Return [X, Y] of the center of cell containing provided text 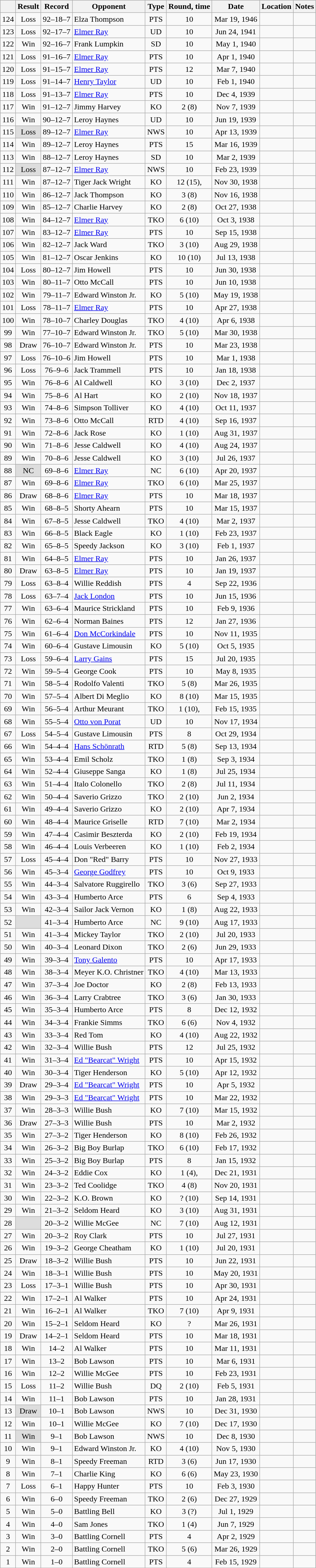
108 [8, 220]
Red Tom [109, 1035]
Tony Galento [109, 960]
26 [8, 1248]
13 [8, 1411]
Frankie Simms [109, 1022]
59–6–4 [57, 659]
19 [8, 1336]
Maurice Strickland [109, 609]
89 [8, 458]
Jack London [109, 596]
67 [8, 734]
22 [8, 1298]
27–3–3 [57, 1123]
1 (10), [189, 709]
Mickey Taylor [109, 934]
May 1, 1940 [236, 44]
Jun 10, 1938 [236, 282]
5 (6) [189, 1549]
25–3–2 [57, 1160]
Feb 13, 1933 [236, 985]
118 [8, 94]
Jun 7, 1929 [236, 1524]
Mar 30, 1938 [236, 332]
Jun 22, 1931 [236, 1261]
56–5–4 [57, 709]
Sep 3, 1934 [236, 759]
33 [8, 1160]
Mar 18, 1937 [236, 496]
Sep 16, 1937 [236, 420]
Sailor Jack Vernon [109, 909]
92–18–7 [57, 19]
Jul 26, 1937 [236, 458]
46 [8, 997]
5–0 [57, 1511]
Apr 13, 1939 [236, 132]
18–3–1 [57, 1273]
63 [8, 784]
73 [8, 659]
6–1 [57, 1486]
103 [8, 282]
88–12–7 [57, 157]
Jan 19, 1937 [236, 571]
Apr 20, 1937 [236, 470]
Aug 22, 1933 [236, 909]
Willie Reddish [109, 584]
64 [8, 772]
5 [8, 1511]
78–11–7 [57, 307]
Oct 9, 1933 [236, 872]
26–3–2 [57, 1148]
May 20, 1931 [236, 1273]
85–12–7 [57, 207]
Aug 29, 1938 [236, 245]
Sam Jones [109, 1524]
Result [28, 7]
37 [8, 1110]
Dec 21, 1931 [236, 1173]
Jul 25, 1932 [236, 1047]
Feb 3, 1930 [236, 1486]
52–4–4 [57, 772]
7–1 [57, 1474]
28–3–3 [57, 1110]
24–3–2 [57, 1173]
47–4–4 [57, 834]
65–8–5 [57, 546]
Joe Doctor [109, 985]
Apr 24, 1931 [236, 1298]
Albert Di Meglio [109, 696]
22–3–2 [57, 1198]
97 [8, 357]
68–8–6 [57, 496]
Nov 18, 1937 [236, 395]
44–3–4 [57, 884]
48–4–4 [57, 822]
83 [8, 533]
Jan 28, 1931 [236, 1399]
4 (8) [189, 1185]
34 [8, 1148]
18 [8, 1348]
54–5–4 [57, 734]
Jack Thompson [109, 195]
Apr 30, 1931 [236, 1286]
Mar 23, 1938 [236, 345]
73–8–6 [57, 420]
117 [8, 107]
Round, time [189, 7]
George Godfrey [109, 872]
Jul 13, 1938 [236, 257]
29 [8, 1211]
14–2 [57, 1348]
Feb 9, 1936 [236, 609]
51 [8, 934]
Black Eagle [109, 533]
Jul 20, 1933 [236, 934]
11–2 [57, 1386]
84–12–7 [57, 220]
Arthur Meurant [109, 709]
2 [8, 1549]
27–3–2 [57, 1135]
Charley Douglas [109, 320]
75–8–6 [57, 395]
Jun 24, 1941 [236, 32]
40–3–4 [57, 947]
May 23, 1930 [236, 1474]
86–12–7 [57, 195]
Nov 4, 1932 [236, 1022]
17 [8, 1361]
36 [8, 1123]
Jul 11, 1934 [236, 784]
12 (15), [189, 182]
110 [8, 195]
Mar 11, 1931 [236, 1348]
1 [8, 1561]
Nov 30, 1938 [236, 182]
42 [8, 1047]
Mar 2, 1939 [236, 157]
Apr 27, 1938 [236, 307]
Nov 17, 1934 [236, 721]
16 [8, 1374]
18–3–2 [57, 1261]
Jun 29, 1933 [236, 947]
15–2–1 [57, 1323]
Roy Clark [109, 1236]
Otto von Porat [109, 721]
Al Caldwell [109, 383]
Feb 15, 1935 [236, 709]
38–3–4 [57, 972]
Norman Baines [109, 621]
91–13–7 [57, 94]
Don "Red" Barry [109, 859]
45–3–4 [57, 872]
45 [8, 1010]
111 [8, 182]
14 [8, 1399]
109 [8, 207]
Meyer K.O. Christner [109, 972]
114 [8, 144]
71 [8, 684]
102 [8, 295]
75 [8, 634]
Al Hart [109, 395]
Feb 15, 1929 [236, 1561]
Speedy Jackson [109, 546]
Jack Ward [109, 245]
23 [8, 1286]
82 [8, 546]
31–3–4 [57, 1060]
Mar 26, 1931 [236, 1323]
113 [8, 157]
119 [8, 82]
49 [8, 960]
Feb 26, 1932 [236, 1135]
53 [8, 909]
Oct 11, 1937 [236, 408]
Mar 2, 1932 [236, 1123]
58 [8, 847]
Dec 27, 1929 [236, 1499]
Feb 1, 1937 [236, 546]
77–10–7 [57, 332]
13–2 [57, 1361]
53–4–4 [57, 759]
Maurice Griselle [109, 822]
42–3–4 [57, 909]
69 [8, 709]
59 [8, 834]
66–8–5 [57, 533]
63–8–4 [57, 584]
56 [8, 872]
8–1 [57, 1461]
92–16–7 [57, 44]
Rodolfo Valenti [109, 684]
60–6–4 [57, 646]
Mar 7, 1940 [236, 69]
45–4–4 [57, 859]
63–6–4 [57, 609]
Mar 1, 1938 [236, 357]
Mar 15, 1932 [236, 1110]
50 [8, 947]
4–0 [57, 1524]
72–8–6 [57, 433]
Feb 23, 1939 [236, 170]
38 [8, 1098]
57–5–4 [57, 696]
May 8, 1935 [236, 671]
121 [8, 57]
Jun 19, 1939 [236, 119]
Apr 9, 1931 [236, 1311]
Dec 12, 1932 [236, 1010]
Apr 2, 1929 [236, 1536]
30 [8, 1198]
81–12–7 [57, 257]
Jan 18, 1938 [236, 370]
32 [8, 1173]
68 [8, 721]
17–2–1 [57, 1298]
124 [8, 19]
66 [8, 746]
115 [8, 132]
76–10–7 [57, 345]
Feb 2, 1934 [236, 847]
Mar 2, 1937 [236, 521]
Dec 8, 1930 [236, 1436]
Giuseppe Sanga [109, 772]
1 (4), [189, 1173]
28 [8, 1223]
Emil Scholz [109, 759]
96 [8, 370]
Mar 18, 1931 [236, 1336]
35–3–4 [57, 1010]
68–8–5 [57, 508]
Salvatore Ruggirello [109, 884]
Mar 13, 1933 [236, 972]
91–16–7 [57, 57]
Battling Bell [109, 1511]
6–0 [57, 1499]
120 [8, 69]
99 [8, 332]
Date [236, 7]
32–3–4 [57, 1047]
70–8–6 [57, 458]
Record [57, 7]
Sep 4, 1933 [236, 897]
Casimir Beszterda [109, 834]
Feb 23, 1931 [236, 1374]
Louis Verbeeren [109, 847]
Mar 25, 1937 [236, 483]
30–3–4 [57, 1072]
81 [8, 558]
George Cheatham [109, 1248]
98 [8, 345]
87 [8, 483]
9 (10) [189, 922]
Jack Rose [109, 433]
Oct 27, 1938 [236, 207]
Aug 31, 1931 [236, 1211]
Eddie Cox [109, 1173]
29–3–4 [57, 1085]
Jul 25, 1934 [236, 772]
Simpson Tolliver [109, 408]
Jun 30, 1938 [236, 270]
Feb 19, 1934 [236, 834]
19–3–2 [57, 1248]
21–3–2 [57, 1211]
86 [8, 496]
62–6–4 [57, 621]
84 [8, 521]
Mar 15, 1937 [236, 508]
90–12–7 [57, 119]
Aug 22, 1932 [236, 1035]
3 [8, 1536]
Jun 17, 1930 [236, 1461]
92 [8, 420]
29–3–3 [57, 1098]
Sep 22, 1936 [236, 584]
44 [8, 1022]
Nov 20, 1931 [236, 1185]
Sep 27, 1933 [236, 884]
3 (8) [189, 195]
Jul 27, 1931 [236, 1236]
122 [8, 44]
79 [8, 584]
3 (?) [189, 1511]
76–9–6 [57, 370]
54–4–4 [57, 746]
52 [8, 922]
24 [8, 1273]
Oct 5, 1935 [236, 646]
Mar 22, 1932 [236, 1098]
105 [8, 257]
Location [276, 7]
? (10) [189, 1198]
106 [8, 245]
Tiger Jack Wright [109, 182]
Oscar Jenkins [109, 257]
Apr 17, 1933 [236, 960]
Opponent [109, 7]
59–5–4 [57, 671]
Feb 1, 1940 [236, 82]
? [189, 1323]
63–7–4 [57, 596]
Italo Colonello [109, 784]
Jul 20, 1935 [236, 659]
Aug 24, 1937 [236, 445]
Don McCorkindale [109, 634]
100 [8, 320]
Nov 16, 1938 [236, 195]
Jul 20, 1931 [236, 1248]
Feb 17, 1932 [236, 1148]
79–11–7 [57, 295]
Jun 15, 1936 [236, 596]
1 (4) [189, 1524]
70 [8, 696]
Larry Gains [109, 659]
Jan 27, 1936 [236, 621]
55 [8, 884]
Elza Thompson [109, 19]
95 [8, 383]
Aug 17, 1933 [236, 922]
Mar 16, 1939 [236, 144]
Sep 15, 1938 [236, 232]
91 [8, 433]
Mar 26, 1935 [236, 684]
62 [8, 797]
67–8–5 [57, 521]
88 [8, 470]
Mar 26, 1929 [236, 1549]
Feb 5, 1931 [236, 1386]
93 [8, 408]
58–5–4 [57, 684]
39 [8, 1085]
71–8–6 [57, 445]
91–15–7 [57, 69]
92–17–7 [57, 32]
Apr 5, 1932 [236, 1085]
Dec 31, 1930 [236, 1411]
74 [8, 646]
11–1 [57, 1399]
47 [8, 985]
Apr 15, 1932 [236, 1060]
20 [8, 1323]
72 [8, 671]
91–14–7 [57, 82]
40 [8, 1072]
Dec 4, 1939 [236, 94]
Ted Coolidge [109, 1185]
23–3–2 [57, 1185]
80 [8, 571]
101 [8, 307]
107 [8, 232]
Aug 12, 1931 [236, 1223]
Jan 26, 1937 [236, 558]
43 [8, 1035]
55–5–4 [57, 721]
Sep 14, 1931 [236, 1198]
1–0 [57, 1561]
83–12–7 [57, 232]
2–0 [57, 1549]
Aug 31, 1937 [236, 433]
Oct 3, 1938 [236, 220]
16–2–1 [57, 1311]
Charlie Harvey [109, 207]
Mar 2, 1934 [236, 822]
Jan 15, 1932 [236, 1160]
12–2 [57, 1374]
80–12–7 [57, 270]
Jul 1, 1929 [236, 1511]
Nov 27, 1933 [236, 859]
123 [8, 32]
Apr 6, 1938 [236, 320]
85 [8, 508]
Type [156, 7]
46–4–4 [57, 847]
90 [8, 445]
48 [8, 972]
34–3–4 [57, 1022]
Mar 19, 1946 [236, 19]
41 [8, 1060]
9 [8, 1461]
91–12–7 [57, 107]
Notes [304, 7]
14–2–1 [57, 1336]
Shorty Ahearn [109, 508]
39–3–4 [57, 960]
Mar 6, 1931 [236, 1361]
49–4–4 [57, 809]
Frank Lumpkin [109, 44]
63–8–5 [57, 571]
Dec 2, 1937 [236, 383]
Mar 15, 1935 [236, 696]
DQ [156, 1386]
35 [8, 1135]
76–10–6 [57, 357]
Nov 5, 1930 [236, 1449]
51–4–4 [57, 784]
37–3–4 [57, 985]
Apr 1, 1940 [236, 57]
Oct 29, 1934 [236, 734]
116 [8, 119]
94 [8, 395]
Jimmy Harvey [109, 107]
36–3–4 [57, 997]
May 19, 1938 [236, 295]
74–8–6 [57, 408]
65 [8, 759]
112 [8, 170]
Dec 17, 1930 [236, 1424]
82–12–7 [57, 245]
78 [8, 596]
54 [8, 897]
7 [8, 1486]
Feb 23, 1937 [236, 533]
Nov 7, 1939 [236, 107]
Hans Schönrath [109, 746]
17–3–1 [57, 1286]
61 [8, 809]
76–8–6 [57, 383]
Sep 13, 1934 [236, 746]
Henry Taylor [109, 82]
77 [8, 609]
3–0 [57, 1536]
104 [8, 270]
11 [8, 1436]
Happy Hunter [109, 1486]
31 [8, 1185]
10 (10) [189, 257]
Leonard Dixon [109, 947]
25 [8, 1261]
80–11–7 [57, 282]
Jun 2, 1934 [236, 797]
21 [8, 1311]
Apr 7, 1934 [236, 809]
76 [8, 621]
Charlie King [109, 1474]
78–10–7 [57, 320]
Larry Crabtree [109, 997]
Nov 11, 1935 [236, 634]
Apr 12, 1932 [236, 1072]
64–8–5 [57, 558]
50–4–4 [57, 797]
60 [8, 822]
27 [8, 1236]
Jan 30, 1933 [236, 997]
33–3–4 [57, 1035]
57 [8, 859]
George Cook [109, 671]
Jack Trammell [109, 370]
61–6–4 [57, 634]
43–3–4 [57, 897]
K.O. Brown [109, 1198]
